For the text-containing cell, return its midpoint in [X, Y] coordinate format. 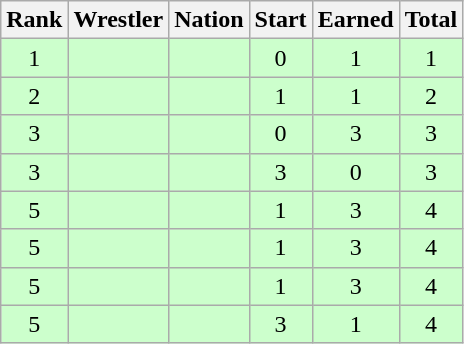
Nation [209, 20]
Start [280, 20]
Earned [356, 20]
Rank [34, 20]
Total [431, 20]
Wrestler [118, 20]
